From the cell containing the given text, extract its center point as (x, y) coordinate. 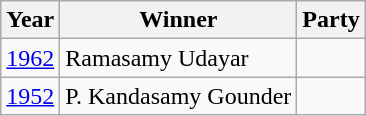
Ramasamy Udayar (178, 58)
1962 (30, 58)
Year (30, 20)
Party (331, 20)
1952 (30, 96)
P. Kandasamy Gounder (178, 96)
Winner (178, 20)
